From the cell containing the given text, extract its center point as [x, y] coordinate. 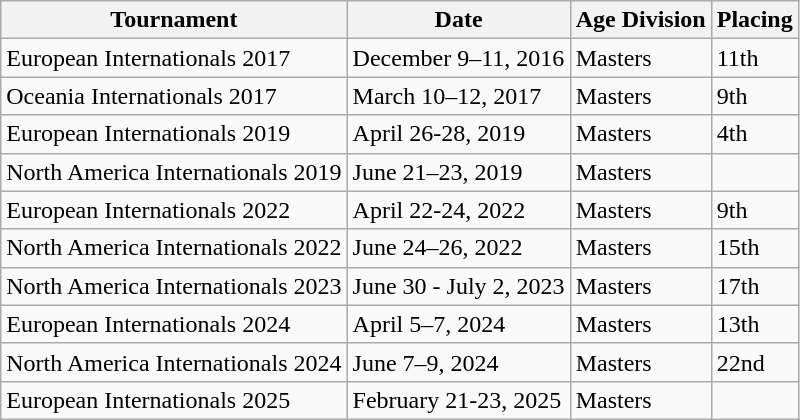
Oceania Internationals 2017 [174, 96]
North America Internationals 2023 [174, 286]
North America Internationals 2022 [174, 248]
April 5–7, 2024 [458, 324]
4th [754, 134]
North America Internationals 2024 [174, 362]
North America Internationals 2019 [174, 172]
17th [754, 286]
European Internationals 2017 [174, 58]
European Internationals 2019 [174, 134]
June 7–9, 2024 [458, 362]
February 21-23, 2025 [458, 400]
Tournament [174, 20]
June 21–23, 2019 [458, 172]
June 30 - July 2, 2023 [458, 286]
April 22-24, 2022 [458, 210]
European Internationals 2022 [174, 210]
15th [754, 248]
11th [754, 58]
Date [458, 20]
Age Division [640, 20]
Placing [754, 20]
December 9–11, 2016 [458, 58]
June 24–26, 2022 [458, 248]
European Internationals 2024 [174, 324]
European Internationals 2025 [174, 400]
March 10–12, 2017 [458, 96]
April 26-28, 2019 [458, 134]
22nd [754, 362]
13th [754, 324]
